Return [x, y] of the center of cell containing provided text 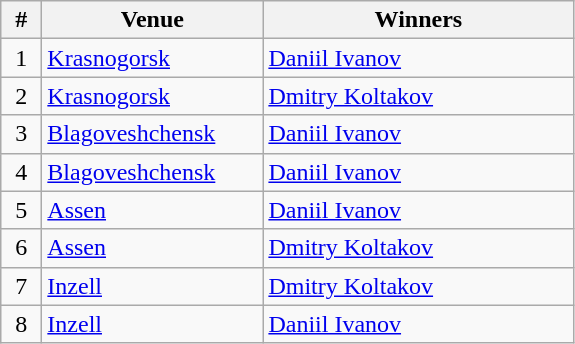
5 [22, 210]
3 [22, 134]
2 [22, 96]
8 [22, 324]
4 [22, 172]
# [22, 20]
Venue [152, 20]
7 [22, 286]
1 [22, 58]
6 [22, 248]
Winners [418, 20]
